Find where the given text appears and provide that cell's center as [X, Y] coordinate. 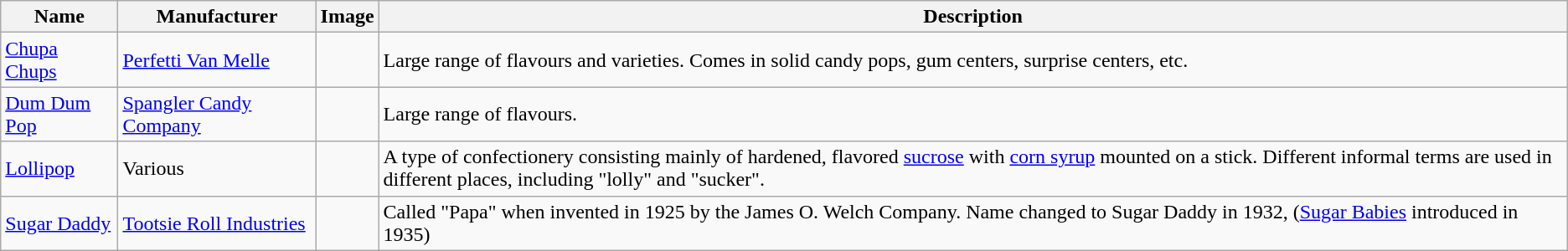
Perfetti Van Melle [217, 60]
Chupa Chups [59, 60]
Spangler Candy Company [217, 114]
Dum Dum Pop [59, 114]
Large range of flavours and varieties. Comes in solid candy pops, gum centers, surprise centers, etc. [973, 60]
Sugar Daddy [59, 223]
Large range of flavours. [973, 114]
Lollipop [59, 169]
Name [59, 17]
Description [973, 17]
Tootsie Roll Industries [217, 223]
Called "Papa" when invented in 1925 by the James O. Welch Company. Name changed to Sugar Daddy in 1932, (Sugar Babies introduced in 1935) [973, 223]
Image [347, 17]
Various [217, 169]
Manufacturer [217, 17]
